Search for the cell housing the specified text and yield its (X, Y) center coordinate. 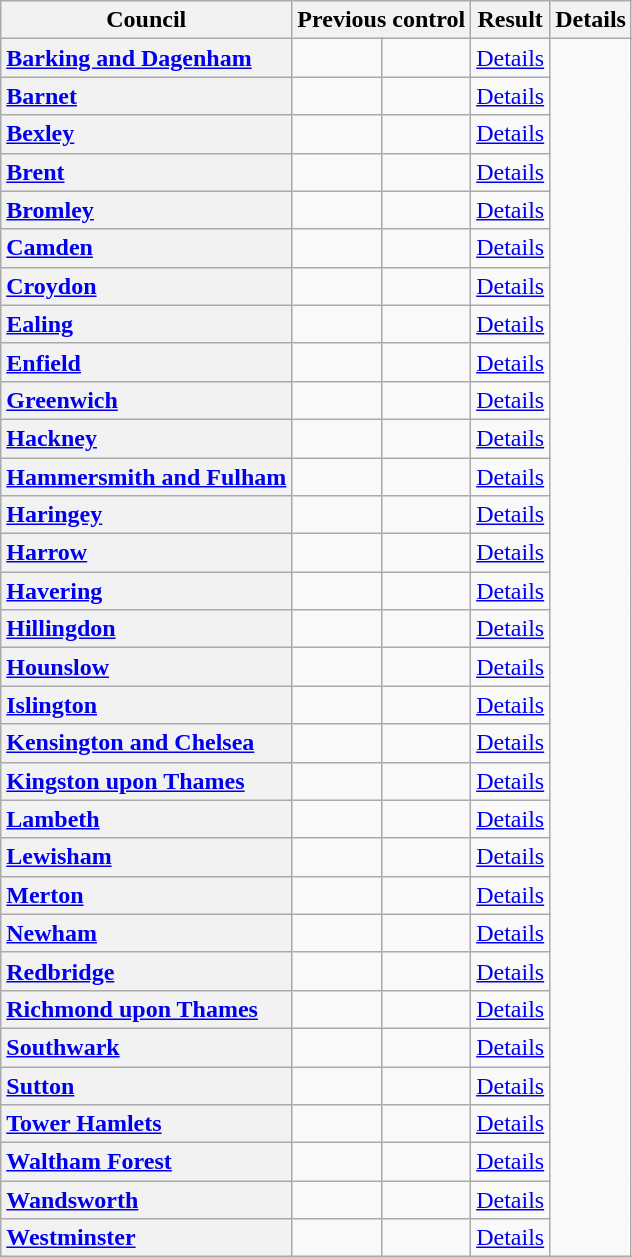
Ealing (146, 324)
Newham (146, 933)
Hounslow (146, 667)
Southwark (146, 1047)
Bexley (146, 134)
Enfield (146, 362)
Kensington and Chelsea (146, 743)
Sutton (146, 1085)
Bromley (146, 210)
Merton (146, 895)
Waltham Forest (146, 1162)
Camden (146, 248)
Redbridge (146, 971)
Haringey (146, 515)
Harrow (146, 553)
Lambeth (146, 819)
Barking and Dagenham (146, 58)
Tower Hamlets (146, 1124)
Croydon (146, 286)
Greenwich (146, 400)
Wandsworth (146, 1200)
Lewisham (146, 857)
Result (510, 20)
Barnet (146, 96)
Previous control (382, 20)
Brent (146, 172)
Westminster (146, 1238)
Havering (146, 591)
Hackney (146, 438)
Hammersmith and Fulham (146, 477)
Hillingdon (146, 629)
Kingston upon Thames (146, 781)
Islington (146, 705)
Richmond upon Thames (146, 1009)
Council (146, 20)
